Find where the given text appears and provide that cell's center as (x, y) coordinate. 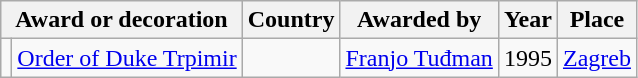
Year (528, 20)
Franjo Tuđman (419, 58)
1995 (528, 58)
Zagreb (596, 58)
Order of Duke Trpimir (127, 58)
Place (596, 20)
Award or decoration (122, 20)
Awarded by (419, 20)
Country (291, 20)
